Return [x, y] of the center of cell containing provided text 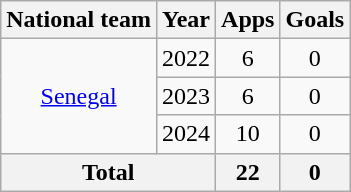
Goals [315, 20]
Year [186, 20]
Total [108, 172]
Apps [248, 20]
Senegal [79, 96]
2023 [186, 96]
2024 [186, 134]
2022 [186, 58]
10 [248, 134]
22 [248, 172]
National team [79, 20]
